From the cell containing the given text, extract its center point as [x, y] coordinate. 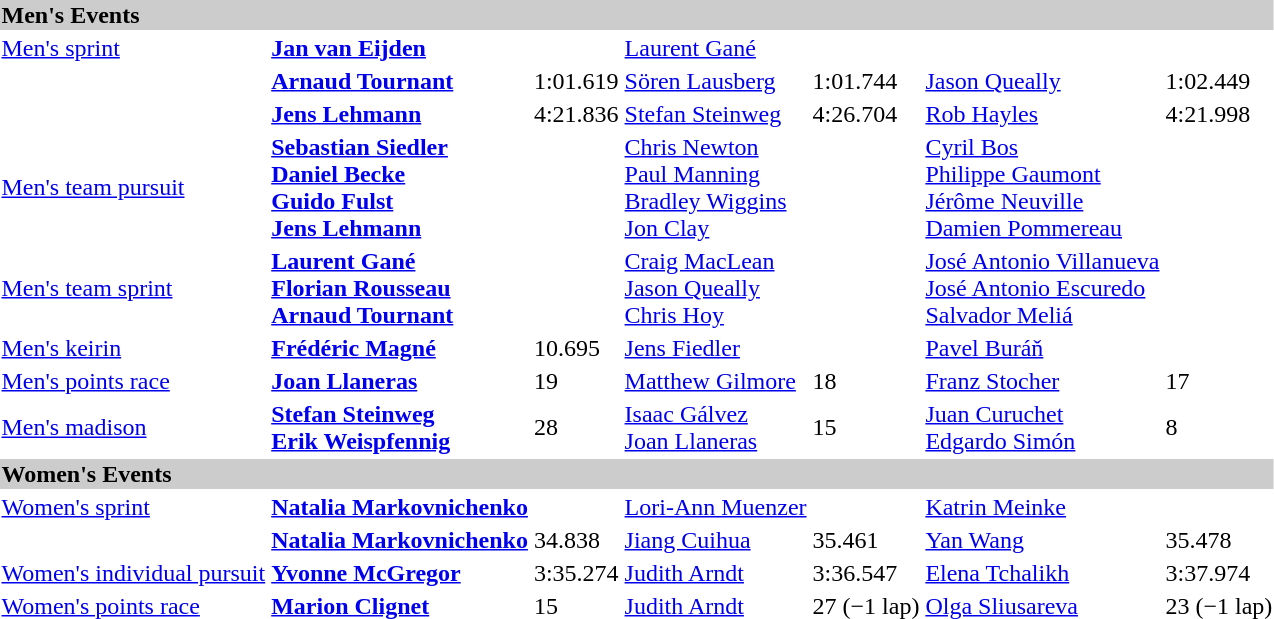
Men's team sprint [134, 288]
Sebastian SiedlerDaniel BeckeGuido FulstJens Lehmann [400, 188]
Franz Stocher [1042, 381]
18 [866, 381]
Jens Lehmann [400, 114]
10.695 [576, 348]
Jan van Eijden [400, 48]
34.838 [576, 540]
Men's sprint [134, 48]
Judith Arndt [716, 573]
Men's keirin [134, 348]
Yvonne McGregor [400, 573]
Men's madison [134, 428]
8 [1219, 428]
17 [1219, 381]
Rob Hayles [1042, 114]
Sören Lausberg [716, 81]
Stefan SteinwegErik Weispfennig [400, 428]
1:01.744 [866, 81]
1:01.619 [576, 81]
19 [576, 381]
4:21.836 [576, 114]
Jason Queally [1042, 81]
Matthew Gilmore [716, 381]
Craig MacLeanJason QueallyChris Hoy [716, 288]
José Antonio VillanuevaJosé Antonio EscuredoSalvador Meliá [1042, 288]
4:26.704 [866, 114]
3:35.274 [576, 573]
Women's sprint [134, 507]
Chris NewtonPaul ManningBradley WigginsJon Clay [716, 188]
Jiang Cuihua [716, 540]
Katrin Meinke [1042, 507]
Elena Tchalikh [1042, 573]
Joan Llaneras [400, 381]
35.461 [866, 540]
Juan CuruchetEdgardo Simón [1042, 428]
3:37.974 [1219, 573]
Frédéric Magné [400, 348]
Laurent Gané [716, 48]
Men's Events [637, 15]
28 [576, 428]
35.478 [1219, 540]
1:02.449 [1219, 81]
Cyril BosPhilippe GaumontJérôme NeuvilleDamien Pommereau [1042, 188]
Isaac GálvezJoan Llaneras [716, 428]
4:21.998 [1219, 114]
Lori-Ann Muenzer [716, 507]
Women's Events [637, 474]
Men's team pursuit [134, 188]
Yan Wang [1042, 540]
3:36.547 [866, 573]
Arnaud Tournant [400, 81]
Men's points race [134, 381]
Pavel Buráň [1042, 348]
Women's individual pursuit [134, 573]
Laurent GanéFlorian RousseauArnaud Tournant [400, 288]
15 [866, 428]
Jens Fiedler [716, 348]
Stefan Steinweg [716, 114]
